Return the [X, Y] coordinate for the center point of the cell that contains the specified text.  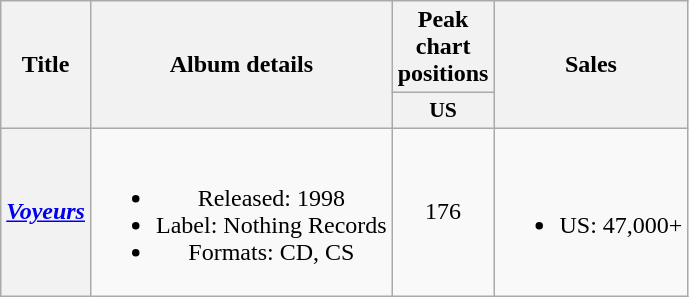
Album details [241, 65]
US [443, 111]
Sales [591, 65]
Voyeurs [46, 212]
Peak chart positions [443, 47]
US: 47,000+ [591, 212]
Released: 1998Label: Nothing RecordsFormats: CD, CS [241, 212]
Title [46, 65]
176 [443, 212]
